From the cell containing the given text, extract its center point as [x, y] coordinate. 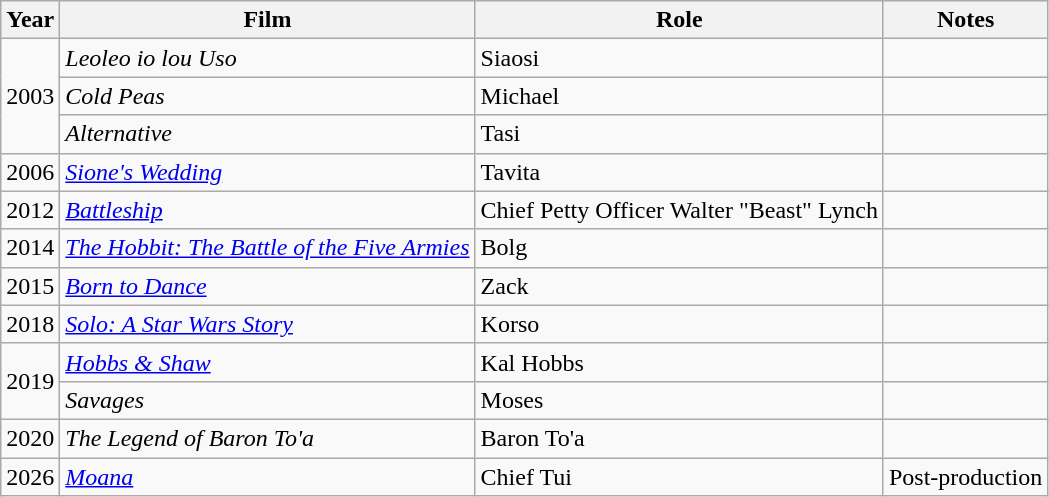
2020 [30, 438]
2012 [30, 210]
Sione's Wedding [268, 172]
2026 [30, 477]
The Hobbit: The Battle of the Five Armies [268, 248]
Baron To'a [679, 438]
Korso [679, 324]
2006 [30, 172]
Born to Dance [268, 286]
The Legend of Baron To'a [268, 438]
2019 [30, 381]
Michael [679, 96]
Cold Peas [268, 96]
Tavita [679, 172]
2018 [30, 324]
2014 [30, 248]
Post-production [965, 477]
Year [30, 20]
Bolg [679, 248]
2003 [30, 96]
Zack [679, 286]
Hobbs & Shaw [268, 362]
Alternative [268, 134]
Chief Petty Officer Walter "Beast" Lynch [679, 210]
Battleship [268, 210]
Siaosi [679, 58]
Moses [679, 400]
Kal Hobbs [679, 362]
Chief Tui [679, 477]
Notes [965, 20]
Solo: A Star Wars Story [268, 324]
Film [268, 20]
Savages [268, 400]
Role [679, 20]
Tasi [679, 134]
Leoleo io lou Uso [268, 58]
Moana [268, 477]
2015 [30, 286]
